Capture the cell that displays the provided text and extract its [x, y] central coordinate. 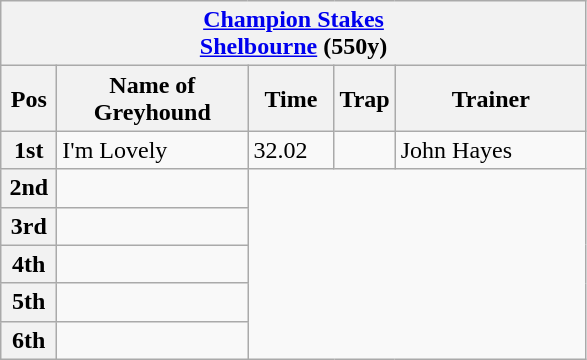
2nd [29, 188]
Champion Stakes Shelbourne (550y) [294, 34]
Time [291, 98]
Name of Greyhound [152, 98]
Pos [29, 98]
5th [29, 302]
Trainer [490, 98]
6th [29, 340]
John Hayes [490, 150]
32.02 [291, 150]
I'm Lovely [152, 150]
Trap [364, 98]
3rd [29, 226]
4th [29, 264]
1st [29, 150]
